Extract the [x, y] coordinate from the center of the cell holding the provided text.  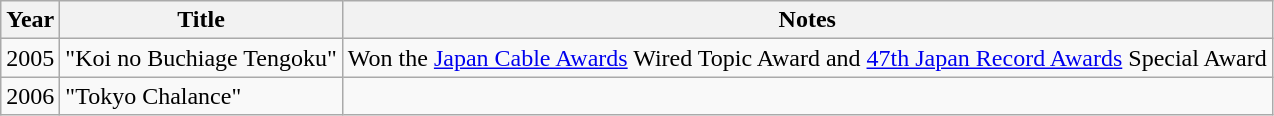
"Tokyo Chalance" [201, 96]
Title [201, 20]
Won the Japan Cable Awards Wired Topic Award and 47th Japan Record Awards Special Award [807, 58]
Notes [807, 20]
2006 [30, 96]
Year [30, 20]
2005 [30, 58]
"Koi no Buchiage Tengoku" [201, 58]
